For the text-containing cell, return its midpoint in (X, Y) coordinate format. 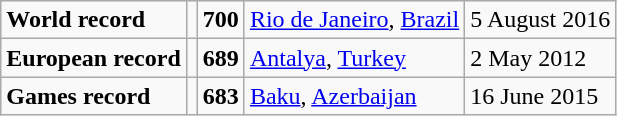
5 August 2016 (540, 20)
689 (220, 58)
Games record (94, 96)
2 May 2012 (540, 58)
World record (94, 20)
683 (220, 96)
Antalya, Turkey (354, 58)
Baku, Azerbaijan (354, 96)
16 June 2015 (540, 96)
Rio de Janeiro, Brazil (354, 20)
700 (220, 20)
European record (94, 58)
